For the text-containing cell, return its midpoint in (x, y) coordinate format. 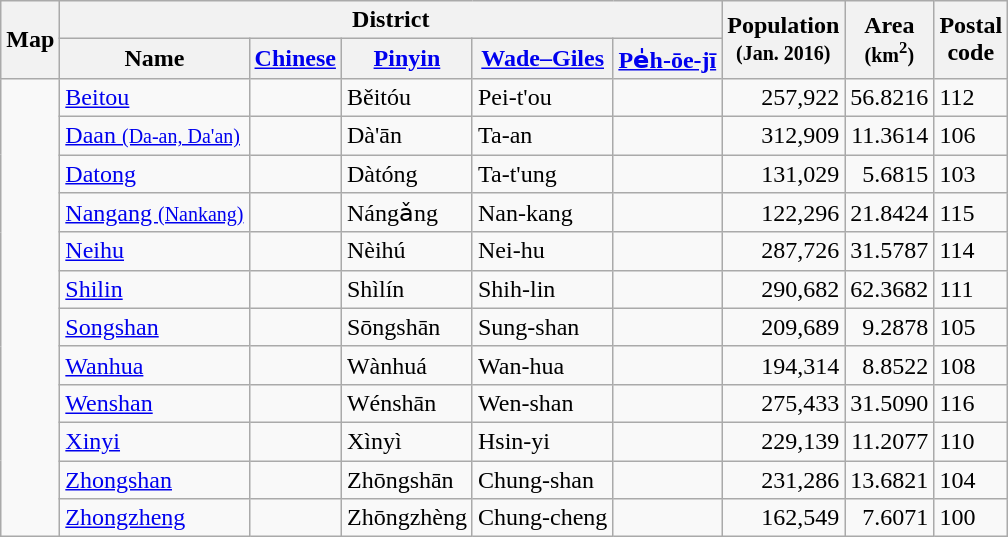
100 (971, 518)
Zhongzheng (154, 518)
Wanhua (154, 365)
31.5090 (890, 403)
115 (971, 213)
116 (971, 403)
Pinyin (406, 59)
106 (971, 135)
11.3614 (890, 135)
11.2077 (890, 441)
Zhōngzhèng (406, 518)
Wan-hua (542, 365)
312,909 (784, 135)
Wen-shan (542, 403)
Daan (Da-an, Da'an) (154, 135)
257,922 (784, 97)
8.8522 (890, 365)
112 (971, 97)
275,433 (784, 403)
Songshan (154, 327)
122,296 (784, 213)
Wenshan (154, 403)
Pei-t'ou (542, 97)
Wade–Giles (542, 59)
Shìlín (406, 289)
231,286 (784, 479)
Name (154, 59)
Wénshān (406, 403)
Zhōngshān (406, 479)
5.6815 (890, 173)
104 (971, 479)
21.8424 (890, 213)
Postalcode (971, 40)
Sōngshān (406, 327)
Nan-kang (542, 213)
209,689 (784, 327)
Zhongshan (154, 479)
Chung-shan (542, 479)
Datong (154, 173)
Dà'ān (406, 135)
111 (971, 289)
Shilin (154, 289)
Wànhuá (406, 365)
7.6071 (890, 518)
108 (971, 365)
Chinese (295, 59)
229,139 (784, 441)
Nangang (Nankang) (154, 213)
Shih-lin (542, 289)
194,314 (784, 365)
Nángǎng (406, 213)
Chung-cheng (542, 518)
105 (971, 327)
Neihu (154, 251)
Map (30, 40)
Xinyi (154, 441)
9.2878 (890, 327)
114 (971, 251)
56.8216 (890, 97)
Ta-t'ung (542, 173)
110 (971, 441)
13.6821 (890, 479)
31.5787 (890, 251)
290,682 (784, 289)
Sung-shan (542, 327)
Hsin-yi (542, 441)
Dàtóng (406, 173)
District (391, 20)
131,029 (784, 173)
62.3682 (890, 289)
Ta-an (542, 135)
103 (971, 173)
Xìnyì (406, 441)
Population(Jan. 2016) (784, 40)
Area(km2) (890, 40)
Nèihú (406, 251)
287,726 (784, 251)
Beitou (154, 97)
Běitóu (406, 97)
Nei-hu (542, 251)
Pe̍h-ōe-jī (668, 59)
162,549 (784, 518)
